Pinpoint the cell where the given text exists, returning its (X, Y) midpoint coordinate. 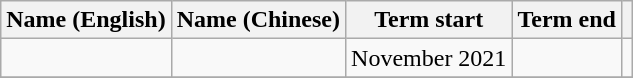
November 2021 (429, 58)
Term start (429, 20)
Term end (567, 20)
Name (English) (86, 20)
Name (Chinese) (258, 20)
